From the cell containing the given text, extract its center point as [x, y] coordinate. 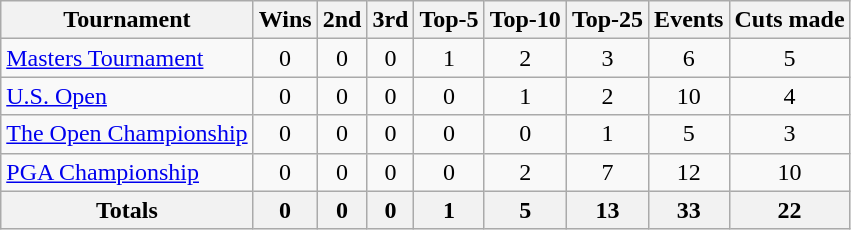
7 [607, 172]
Top-5 [449, 20]
3rd [390, 20]
6 [689, 58]
U.S. Open [127, 96]
22 [790, 210]
Wins [285, 20]
Events [689, 20]
Tournament [127, 20]
4 [790, 96]
Masters Tournament [127, 58]
The Open Championship [127, 134]
12 [689, 172]
Cuts made [790, 20]
PGA Championship [127, 172]
Top-10 [525, 20]
Totals [127, 210]
Top-25 [607, 20]
2nd [342, 20]
33 [689, 210]
13 [607, 210]
